Pinpoint the cell where the given text exists, returning its (X, Y) midpoint coordinate. 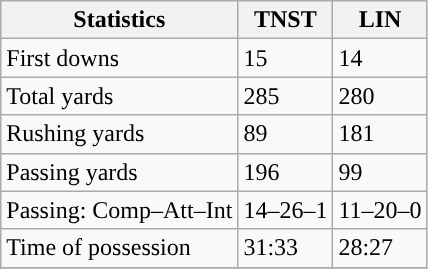
196 (286, 172)
15 (286, 58)
89 (286, 134)
LIN (380, 20)
Time of possession (120, 248)
31:33 (286, 248)
Passing: Comp–Att–Int (120, 210)
280 (380, 96)
28:27 (380, 248)
Statistics (120, 20)
Rushing yards (120, 134)
14 (380, 58)
99 (380, 172)
TNST (286, 20)
285 (286, 96)
First downs (120, 58)
Total yards (120, 96)
14–26–1 (286, 210)
Passing yards (120, 172)
181 (380, 134)
11–20–0 (380, 210)
